From the cell containing the given text, extract its center point as (X, Y) coordinate. 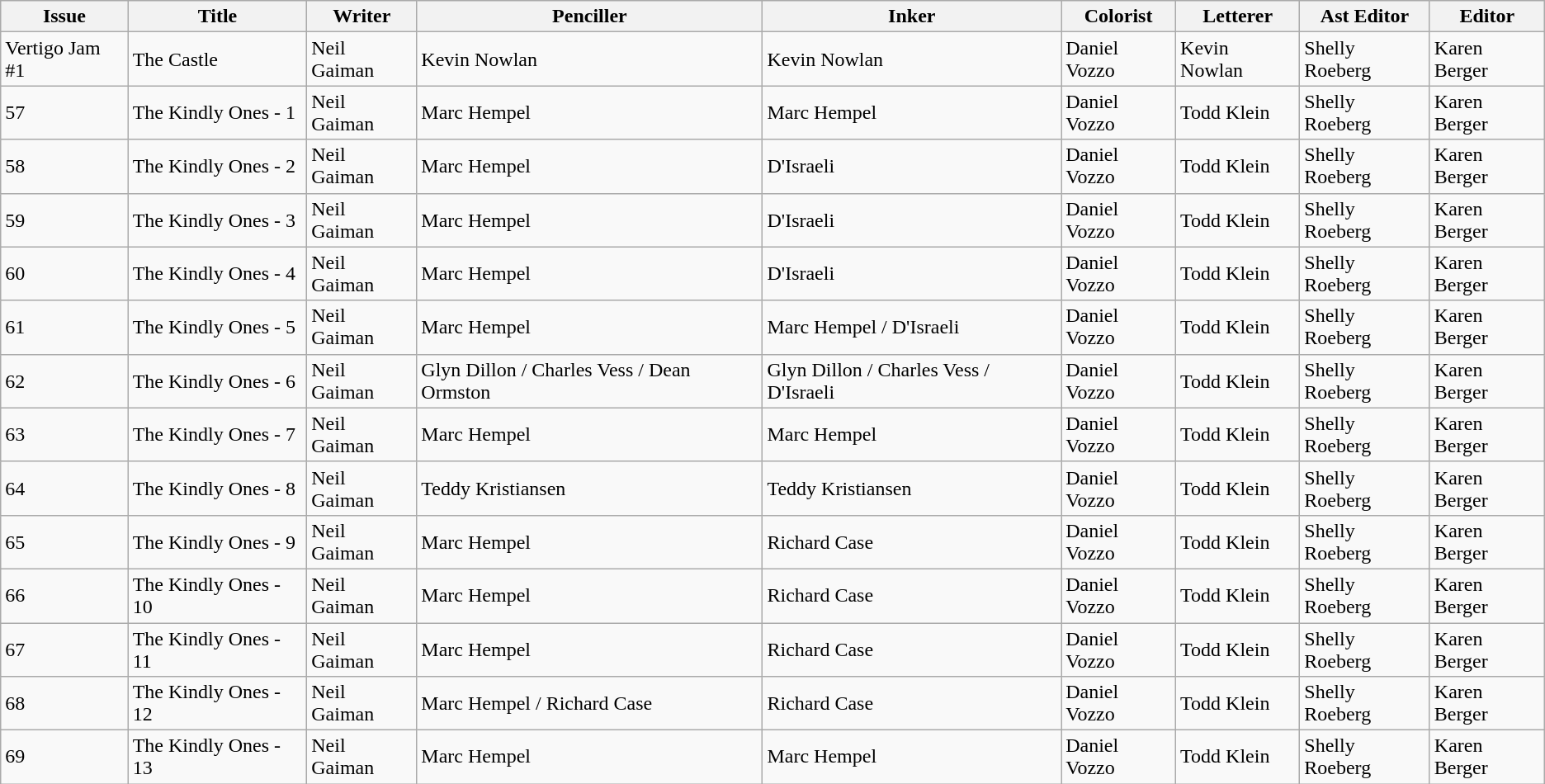
Title (218, 17)
The Kindly Ones - 13 (218, 758)
Penciller (589, 17)
The Kindly Ones - 11 (218, 649)
Inker (912, 17)
The Kindly Ones - 7 (218, 434)
Issue (64, 17)
Glyn Dillon / Charles Vess / Dean Ormston (589, 381)
The Kindly Ones - 5 (218, 327)
60 (64, 274)
57 (64, 112)
The Kindly Ones - 3 (218, 220)
Ast Editor (1365, 17)
61 (64, 327)
The Kindly Ones - 8 (218, 489)
The Kindly Ones - 2 (218, 167)
59 (64, 220)
67 (64, 649)
Writer (361, 17)
58 (64, 167)
The Castle (218, 59)
The Kindly Ones - 10 (218, 596)
63 (64, 434)
68 (64, 703)
69 (64, 758)
64 (64, 489)
Marc Hempel / Richard Case (589, 703)
Colorist (1119, 17)
The Kindly Ones - 4 (218, 274)
Letterer (1238, 17)
Glyn Dillon / Charles Vess / D'Israeli (912, 381)
The Kindly Ones - 1 (218, 112)
66 (64, 596)
The Kindly Ones - 12 (218, 703)
Editor (1487, 17)
The Kindly Ones - 9 (218, 541)
62 (64, 381)
The Kindly Ones - 6 (218, 381)
Vertigo Jam #1 (64, 59)
65 (64, 541)
Marc Hempel / D'Israeli (912, 327)
